From the cell containing the given text, extract its center point as [X, Y] coordinate. 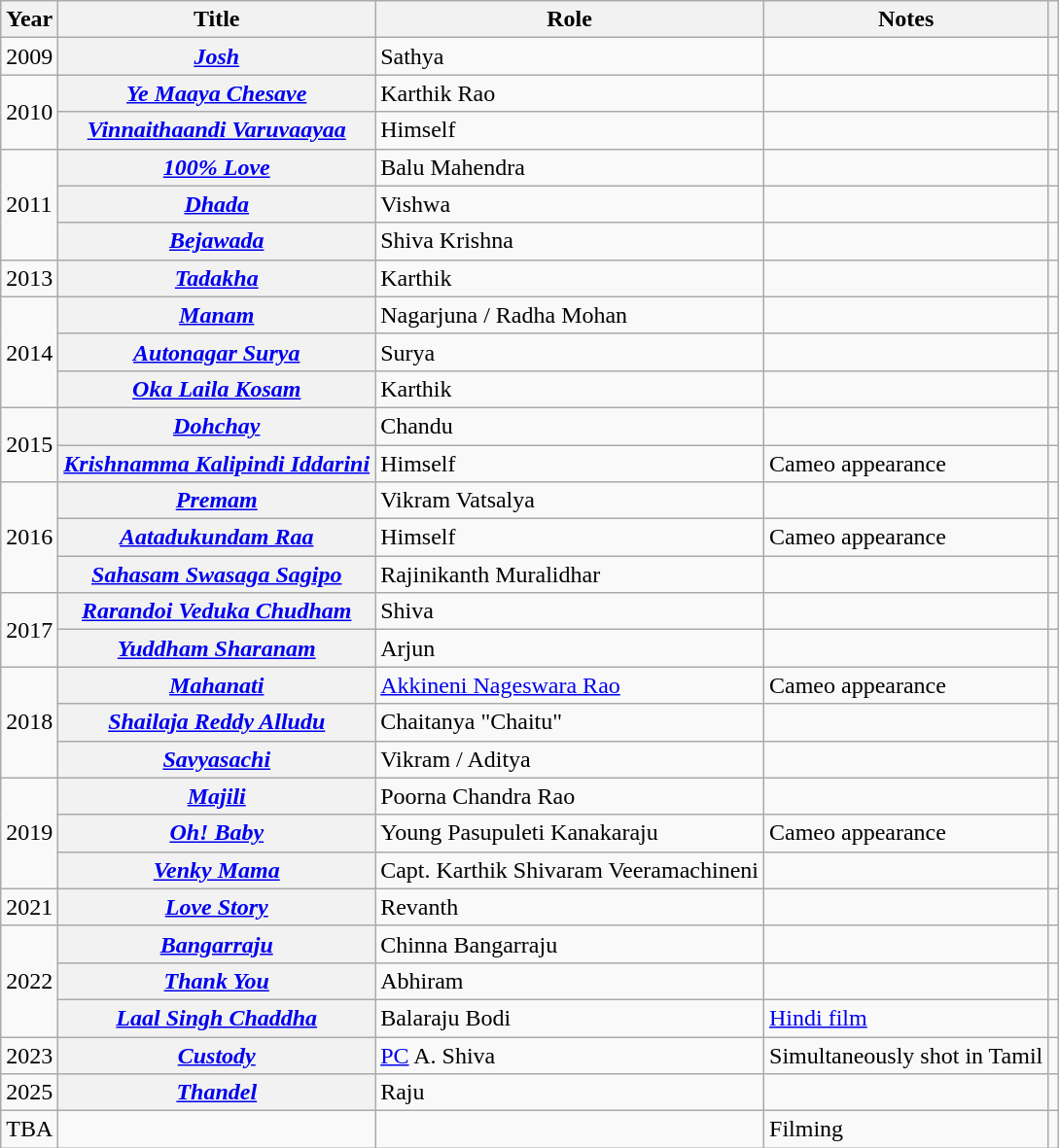
2016 [29, 538]
Balu Mahendra [570, 167]
TBA [29, 1130]
Bejawada [217, 241]
Hindi film [906, 1018]
Mahanati [217, 685]
Vikram / Aditya [570, 759]
Chinna Bangarraju [570, 944]
Balaraju Bodi [570, 1018]
Oh! Baby [217, 833]
Shiva [570, 611]
2018 [29, 722]
Simultaneously shot in Tamil [906, 1055]
2009 [29, 56]
Poorna Chandra Rao [570, 796]
Oka Laila Kosam [217, 389]
Capt. Karthik Shivaram Veeramachineni [570, 870]
Dhada [217, 204]
Revanth [570, 907]
Raju [570, 1093]
Shiva Krishna [570, 241]
Surya [570, 352]
Autonagar Surya [217, 352]
Josh [217, 56]
Filming [906, 1130]
2010 [29, 112]
2021 [29, 907]
Thandel [217, 1093]
Venky Mama [217, 870]
2019 [29, 833]
Young Pasupuleti Kanakaraju [570, 833]
Shailaja Reddy Alludu [217, 722]
Arjun [570, 648]
Role [570, 19]
Dohchay [217, 426]
2015 [29, 444]
2025 [29, 1093]
Nagarjuna / Radha Mohan [570, 315]
Manam [217, 315]
Chandu [570, 426]
2022 [29, 981]
Tadakha [217, 278]
2017 [29, 630]
Love Story [217, 907]
Title [217, 19]
Vishwa [570, 204]
Bangarraju [217, 944]
2023 [29, 1055]
2011 [29, 204]
100% Love [217, 167]
Ye Maaya Chesave [217, 93]
Abhiram [570, 981]
Notes [906, 19]
Sahasam Swasaga Sagipo [217, 574]
Premam [217, 501]
Rarandoi Veduka Chudham [217, 611]
PC A. Shiva [570, 1055]
Aatadukundam Raa [217, 538]
Majili [217, 796]
Vinnaithaandi Varuvaayaa [217, 130]
Yuddham Sharanam [217, 648]
Karthik Rao [570, 93]
Chaitanya "Chaitu" [570, 722]
Custody [217, 1055]
Sathya [570, 56]
Thank You [217, 981]
Akkineni Nageswara Rao [570, 685]
Rajinikanth Muralidhar [570, 574]
2014 [29, 352]
Vikram Vatsalya [570, 501]
Krishnamma Kalipindi Iddarini [217, 464]
Laal Singh Chaddha [217, 1018]
2013 [29, 278]
Year [29, 19]
Savyasachi [217, 759]
